Scan for the cell matching the given text and deliver its [X, Y] coordinate at center. 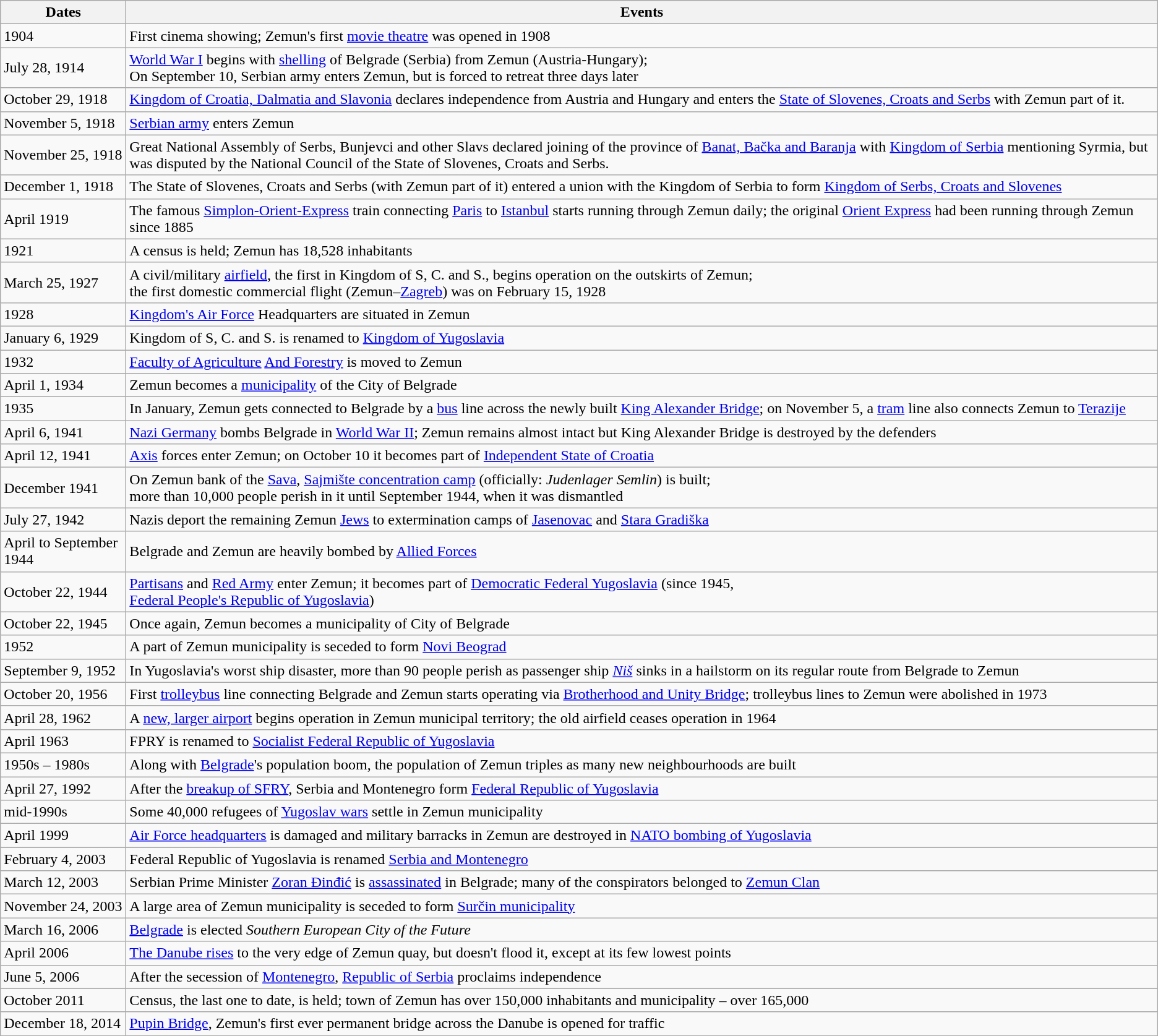
Kingdom of S, C. and S. is renamed to Kingdom of Yugoslavia [642, 338]
Nazis deport the remaining Zemun Jews to extermination camps of Jasenovac and Stara Gradiška [642, 520]
December 1941 [63, 487]
November 24, 2003 [63, 906]
December 18, 2014 [63, 1024]
April 6, 1941 [63, 432]
1904 [63, 36]
April 28, 1962 [63, 717]
Serbian Prime Minister Zoran Đinđić is assassinated in Belgrade; many of the conspirators belonged to Zemun Clan [642, 883]
After the secession of Montenegro, Republic of Serbia proclaims independence [642, 977]
1935 [63, 409]
1950s – 1980s [63, 764]
Kingdom's Air Force Headquarters are situated in Zemun [642, 314]
March 12, 2003 [63, 883]
July 27, 1942 [63, 520]
Axis forces enter Zemun; on October 10 it becomes part of Independent State of Croatia [642, 456]
Federal Republic of Yugoslavia is renamed Serbia and Montenegro [642, 859]
September 9, 1952 [63, 670]
April 2006 [63, 953]
1932 [63, 362]
Nazi Germany bombs Belgrade in World War II; Zemun remains almost intact but King Alexander Bridge is destroyed by the defenders [642, 432]
1952 [63, 647]
April 1, 1934 [63, 385]
October 22, 1944 [63, 591]
November 25, 1918 [63, 155]
April 27, 1992 [63, 789]
Partisans and Red Army enter Zemun; it becomes part of Democratic Federal Yugoslavia (since 1945,Federal People's Republic of Yugoslavia) [642, 591]
Dates [63, 12]
April 1919 [63, 219]
A large area of Zemun municipality is seceded to form Surčin municipality [642, 906]
October 20, 1956 [63, 694]
February 4, 2003 [63, 859]
March 25, 1927 [63, 282]
December 1, 1918 [63, 187]
Faculty of Agriculture And Forestry is moved to Zemun [642, 362]
April to September 1944 [63, 552]
Events [642, 12]
October 22, 1945 [63, 623]
FPRY is renamed to Socialist Federal Republic of Yugoslavia [642, 741]
Census, the last one to date, is held; town of Zemun has over 150,000 inhabitants and municipality – over 165,000 [642, 1000]
Pupin Bridge, Zemun's first ever permanent bridge across the Danube is opened for traffic [642, 1024]
A part of Zemun municipality is seceded to form Novi Beograd [642, 647]
Air Force headquarters is damaged and military barracks in Zemun are destroyed in NATO bombing of Yugoslavia [642, 836]
First cinema showing; Zemun's first movie theatre was opened in 1908 [642, 36]
Serbian army enters Zemun [642, 123]
Zemun becomes a municipality of the City of Belgrade [642, 385]
October 29, 1918 [63, 100]
November 5, 1918 [63, 123]
Belgrade and Zemun are heavily bombed by Allied Forces [642, 552]
Belgrade is elected Southern European City of the Future [642, 930]
After the breakup of SFRY, Serbia and Montenegro form Federal Republic of Yugoslavia [642, 789]
Once again, Zemun becomes a municipality of City of Belgrade [642, 623]
Some 40,000 refugees of Yugoslav wars settle in Zemun municipality [642, 812]
A census is held; Zemun has 18,528 inhabitants [642, 250]
June 5, 2006 [63, 977]
April 1999 [63, 836]
April 1963 [63, 741]
Along with Belgrade's population boom, the population of Zemun triples as many new neighbourhoods are built [642, 764]
March 16, 2006 [63, 930]
October 2011 [63, 1000]
January 6, 1929 [63, 338]
1921 [63, 250]
The Danube rises to the very edge of Zemun quay, but doesn't flood it, except at its few lowest points [642, 953]
July 28, 1914 [63, 68]
mid-1990s [63, 812]
1928 [63, 314]
April 12, 1941 [63, 456]
A new, larger airport begins operation in Zemun municipal territory; the old airfield ceases operation in 1964 [642, 717]
